Determine the [X, Y] coordinate at the center of the cell enclosing the given text.  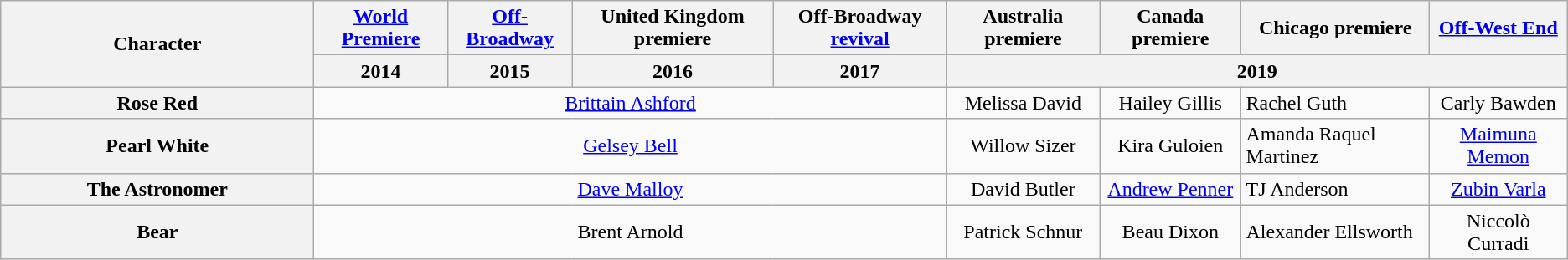
Dave Malloy [630, 189]
World Premiere [380, 28]
Patrick Schnur [1023, 232]
Off-Broadway [509, 28]
Rachel Guth [1335, 103]
Maimuna Memon [1498, 145]
Melissa David [1023, 103]
TJ Anderson [1335, 189]
Pearl White [157, 145]
Australia premiere [1023, 28]
Chicago premiere [1335, 28]
Hailey Gillis [1171, 103]
2014 [380, 71]
2019 [1256, 71]
Bear [157, 232]
Off-Broadway revival [859, 28]
Character [157, 43]
Carly Bawden [1498, 103]
Alexander Ellsworth [1335, 232]
Rose Red [157, 103]
Gelsey Bell [630, 145]
David Butler [1023, 189]
Amanda Raquel Martinez [1335, 145]
United Kingdom premiere [673, 28]
Niccolò Curradi [1498, 232]
Beau Dixon [1171, 232]
Andrew Penner [1171, 189]
Brent Arnold [630, 232]
2016 [673, 71]
Willow Sizer [1023, 145]
Canada premiere [1171, 28]
Off-West End [1498, 28]
2015 [509, 71]
Zubin Varla [1498, 189]
Brittain Ashford [630, 103]
Kira Guloien [1171, 145]
The Astronomer [157, 189]
2017 [859, 71]
